Capture the cell that displays the provided text and extract its (x, y) central coordinate. 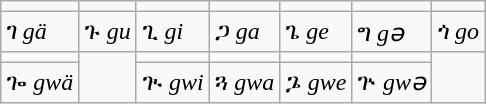
ጋ ga (244, 32)
ጉ gu (108, 32)
ጐ gwä (40, 82)
ጕ gwə (392, 82)
ገ gä (40, 32)
ጓ gwa (244, 82)
ጎ go (458, 32)
ጊ gi (172, 32)
ጔ gwe (316, 82)
ጌ ge (316, 32)
ግ gə (392, 32)
ጒ gwi (172, 82)
